Extract the (X, Y) coordinate from the center of the cell holding the provided text.  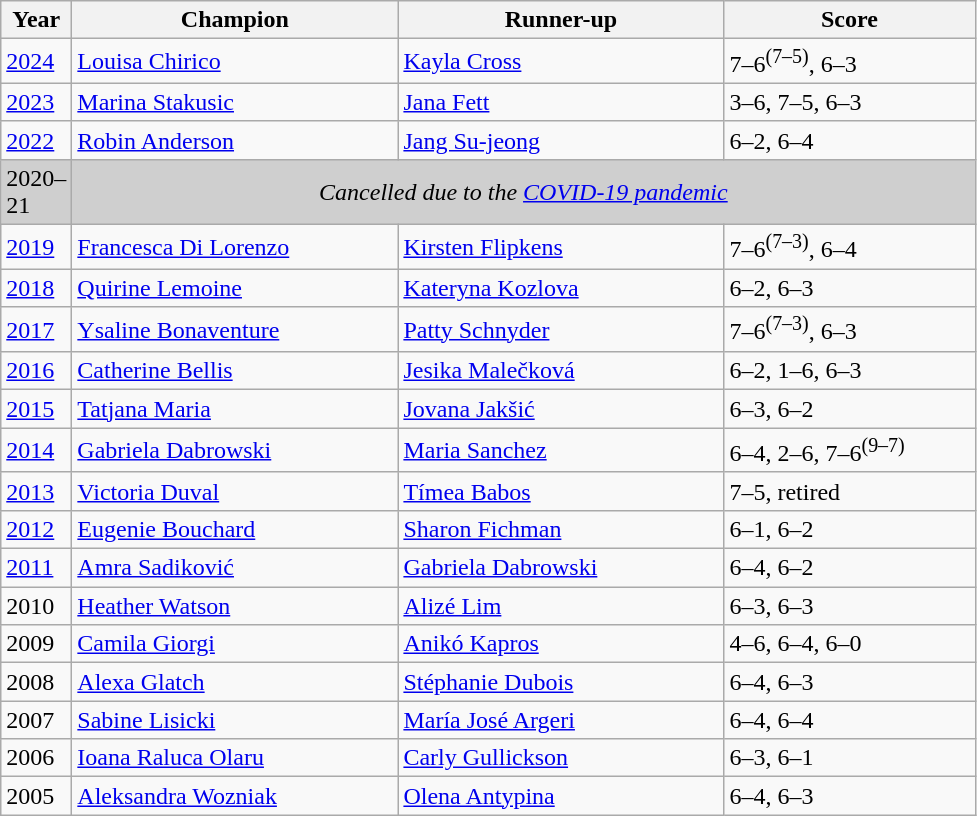
Anikó Kapros (561, 644)
2005 (36, 796)
6–2, 6–4 (850, 140)
2017 (36, 330)
Quirine Lemoine (235, 288)
7–5, retired (850, 491)
Jang Su-jeong (561, 140)
2024 (36, 62)
2020–21 (36, 192)
2015 (36, 409)
Catherine Bellis (235, 371)
3–6, 7–5, 6–3 (850, 102)
Jesika Malečková (561, 371)
2010 (36, 606)
2012 (36, 529)
2006 (36, 758)
Marina Stakusic (235, 102)
Robin Anderson (235, 140)
6–4, 6–4 (850, 720)
7–6(7–5), 6–3 (850, 62)
Runner-up (561, 20)
Jana Fett (561, 102)
Eugenie Bouchard (235, 529)
Sabine Lisicki (235, 720)
Olena Antypina (561, 796)
Alizé Lim (561, 606)
Kateryna Kozlova (561, 288)
Champion (235, 20)
Camila Giorgi (235, 644)
2022 (36, 140)
Sharon Fichman (561, 529)
Ysaline Bonaventure (235, 330)
2013 (36, 491)
Amra Sadiković (235, 568)
6–1, 6–2 (850, 529)
2009 (36, 644)
Aleksandra Wozniak (235, 796)
Patty Schnyder (561, 330)
6–3, 6–2 (850, 409)
7–6(7–3), 6–3 (850, 330)
6–3, 6–1 (850, 758)
María José Argeri (561, 720)
Alexa Glatch (235, 682)
Jovana Jakšić (561, 409)
Heather Watson (235, 606)
Kayla Cross (561, 62)
2019 (36, 248)
2016 (36, 371)
6–4, 6–2 (850, 568)
2023 (36, 102)
Victoria Duval (235, 491)
Score (850, 20)
2014 (36, 450)
2008 (36, 682)
6–2, 6–3 (850, 288)
7–6(7–3), 6–4 (850, 248)
Stéphanie Dubois (561, 682)
6–4, 2–6, 7–6(9–7) (850, 450)
Kirsten Flipkens (561, 248)
2018 (36, 288)
Francesca Di Lorenzo (235, 248)
Year (36, 20)
Ioana Raluca Olaru (235, 758)
Tatjana Maria (235, 409)
4–6, 6–4, 6–0 (850, 644)
Cancelled due to the COVID-19 pandemic (524, 192)
Louisa Chirico (235, 62)
2011 (36, 568)
Maria Sanchez (561, 450)
6–3, 6–3 (850, 606)
2007 (36, 720)
Carly Gullickson (561, 758)
Tímea Babos (561, 491)
6–2, 1–6, 6–3 (850, 371)
